From the cell containing the given text, extract its center point as [X, Y] coordinate. 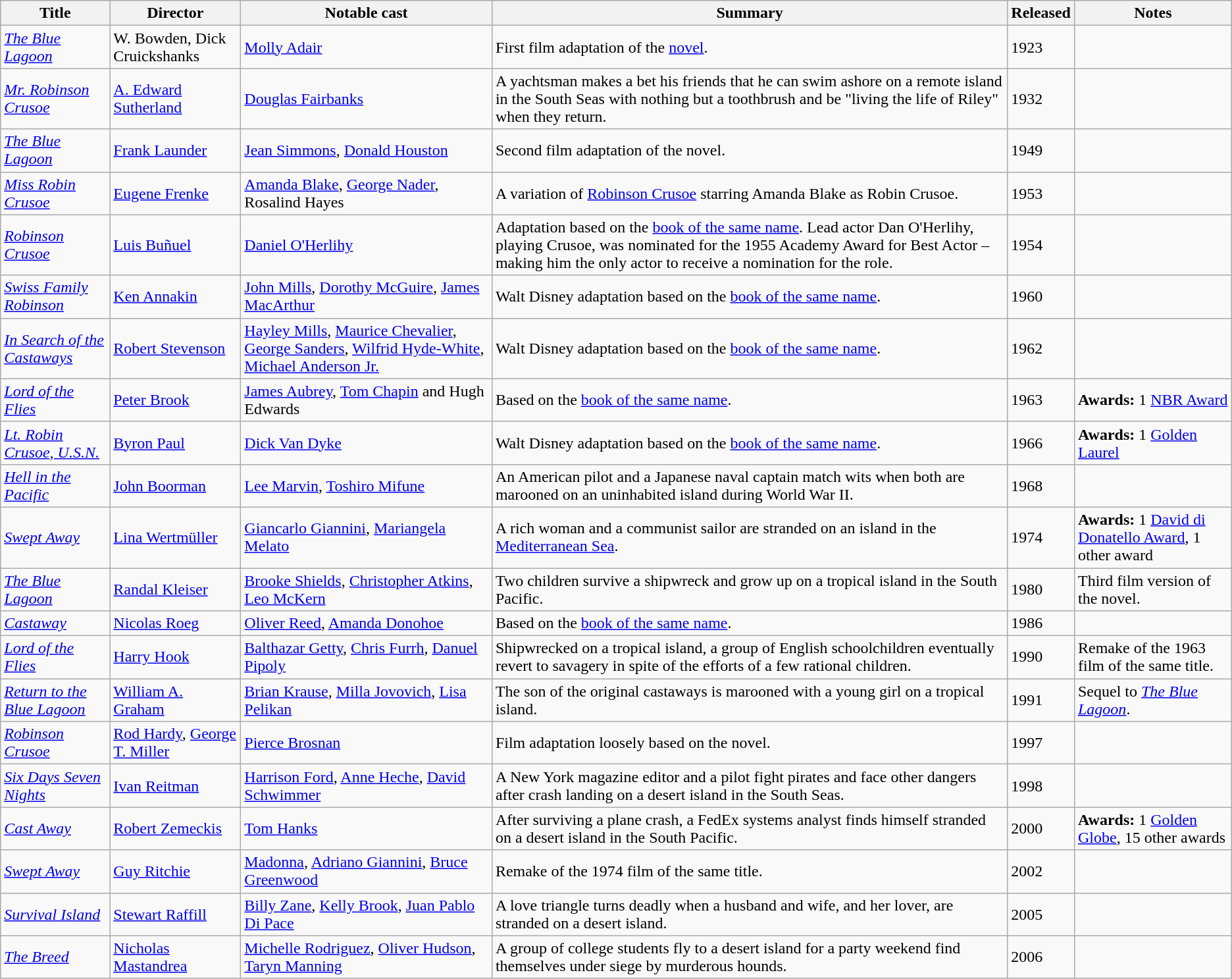
The son of the original castaways is marooned with a young girl on a tropical island. [749, 701]
Second film adaptation of the novel. [749, 150]
William A. Graham [175, 701]
1966 [1041, 442]
Hell in the Pacific [55, 486]
Molly Adair [367, 47]
1954 [1041, 245]
2006 [1041, 957]
Brian Krause, Milla Jovovich, Lisa Pelikan [367, 701]
1932 [1041, 99]
Return to the Blue Lagoon [55, 701]
Ivan Reitman [175, 786]
A variation of Robinson Crusoe starring Amanda Blake as Robin Crusoe. [749, 194]
Lee Marvin, Toshiro Mifune [367, 486]
Rod Hardy, George T. Miller [175, 743]
Notes [1153, 13]
Shipwrecked on a tropical island, a group of English schoolchildren eventually revert to savagery in spite of the efforts of a few rational children. [749, 657]
Six Days Seven Nights [55, 786]
Robert Stevenson [175, 348]
Robert Zemeckis [175, 828]
2002 [1041, 872]
Giancarlo Giannini, Mariangela Melato [367, 537]
Remake of the 1974 film of the same title. [749, 872]
Jean Simmons, Donald Houston [367, 150]
Two children survive a shipwreck and grow up on a tropical island in the South Pacific. [749, 589]
2005 [1041, 914]
Survival Island [55, 914]
Michelle Rodriguez, Oliver Hudson, Taryn Manning [367, 957]
James Aubrey, Tom Chapin and Hugh Edwards [367, 400]
Awards: 1 David di Donatello Award, 1 other award [1153, 537]
Hayley Mills, Maurice Chevalier, George Sanders, Wilfrid Hyde-White, Michael Anderson Jr. [367, 348]
Released [1041, 13]
1997 [1041, 743]
A. Edward Sutherland [175, 99]
Awards: 1 Golden Laurel [1153, 442]
Eugene Frenke [175, 194]
In Search of the Castaways [55, 348]
The Breed [55, 957]
Balthazar Getty, Chris Furrh, Danuel Pipoly [367, 657]
Tom Hanks [367, 828]
A rich woman and a communist sailor are stranded on an island in the Mediterranean Sea. [749, 537]
Ken Annakin [175, 296]
Lt. Robin Crusoe, U.S.N. [55, 442]
1949 [1041, 150]
A love triangle turns deadly when a husband and wife, and her lover, are stranded on a desert island. [749, 914]
Lina Wertmüller [175, 537]
Awards: 1 NBR Award [1153, 400]
Title [55, 13]
Notable cast [367, 13]
Miss Robin Crusoe [55, 194]
1990 [1041, 657]
Sequel to The Blue Lagoon. [1153, 701]
W. Bowden, Dick Cruickshanks [175, 47]
A group of college students fly to a desert island for a party weekend find themselves under siege by murderous hounds. [749, 957]
After surviving a plane crash, a FedEx systems analyst finds himself stranded on a desert island in the South Pacific. [749, 828]
Guy Ritchie [175, 872]
Third film version of the novel. [1153, 589]
Randal Kleiser [175, 589]
Mr. Robinson Crusoe [55, 99]
John Mills, Dorothy McGuire, James MacArthur [367, 296]
Douglas Fairbanks [367, 99]
Harry Hook [175, 657]
1962 [1041, 348]
Remake of the 1963 film of the same title. [1153, 657]
Luis Buñuel [175, 245]
Cast Away [55, 828]
Madonna, Adriano Giannini, Bruce Greenwood [367, 872]
2000 [1041, 828]
1991 [1041, 701]
Castaway [55, 623]
Summary [749, 13]
Amanda Blake, George Nader, Rosalind Hayes [367, 194]
Director [175, 13]
Pierce Brosnan [367, 743]
1986 [1041, 623]
Brooke Shields, Christopher Atkins, Leo McKern [367, 589]
1960 [1041, 296]
First film adaptation of the novel. [749, 47]
Byron Paul [175, 442]
Oliver Reed, Amanda Donohoe [367, 623]
1968 [1041, 486]
A New York magazine editor and a pilot fight pirates and face other dangers after crash landing on a desert island in the South Seas. [749, 786]
Dick Van Dyke [367, 442]
Nicholas Mastandrea [175, 957]
Film adaptation loosely based on the novel. [749, 743]
1980 [1041, 589]
Daniel O'Herlihy [367, 245]
1953 [1041, 194]
Awards: 1 Golden Globe, 15 other awards [1153, 828]
1998 [1041, 786]
Nicolas Roeg [175, 623]
John Boorman [175, 486]
Frank Launder [175, 150]
Harrison Ford, Anne Heche, David Schwimmer [367, 786]
Stewart Raffill [175, 914]
1974 [1041, 537]
Billy Zane, Kelly Brook, Juan Pablo Di Pace [367, 914]
Peter Brook [175, 400]
Swiss Family Robinson [55, 296]
An American pilot and a Japanese naval captain match wits when both are marooned on an uninhabited island during World War II. [749, 486]
1963 [1041, 400]
1923 [1041, 47]
